For the text-containing cell, return its midpoint in [X, Y] coordinate format. 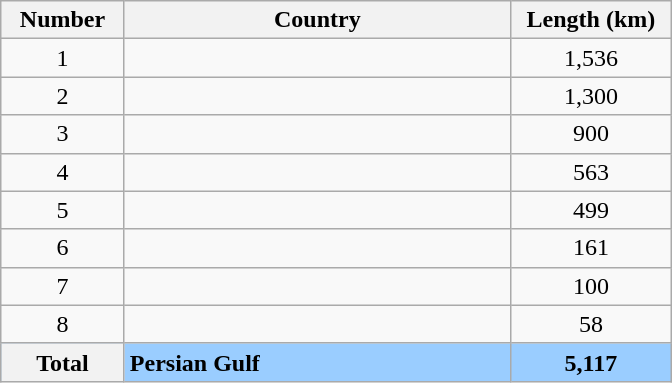
499 [590, 210]
Country [317, 20]
5 [63, 210]
1,536 [590, 58]
58 [590, 324]
Length (km) [590, 20]
1 [63, 58]
8 [63, 324]
5,117 [590, 362]
2 [63, 96]
3 [63, 134]
6 [63, 248]
900 [590, 134]
Persian Gulf [317, 362]
100 [590, 286]
161 [590, 248]
Number [63, 20]
563 [590, 172]
1,300 [590, 96]
Total [63, 362]
4 [63, 172]
7 [63, 286]
